Capture the cell that displays the provided text and extract its (X, Y) central coordinate. 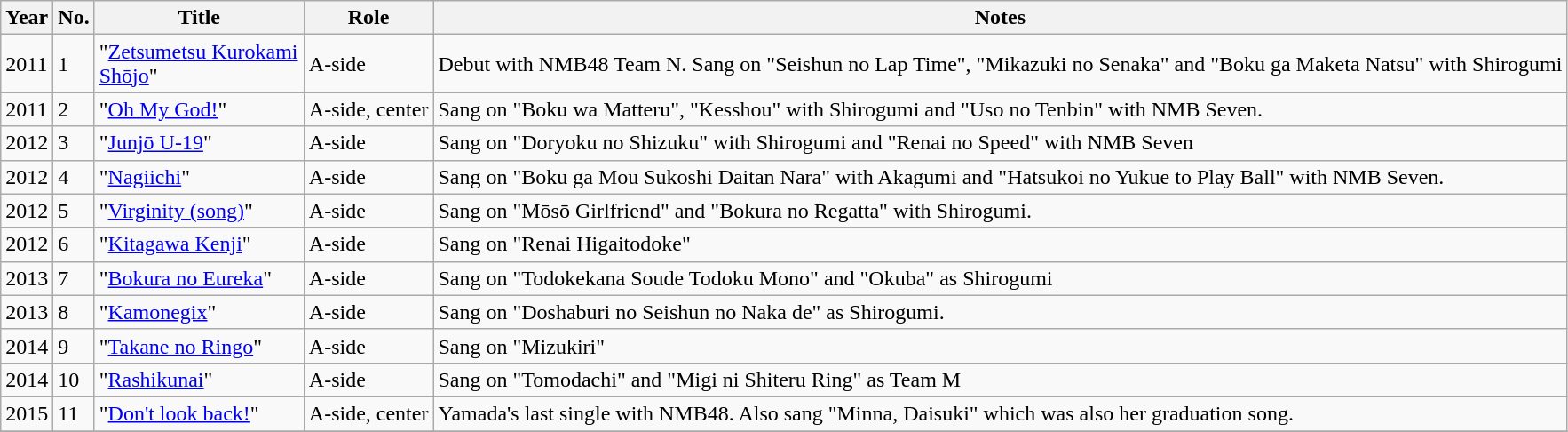
7 (74, 278)
Role (368, 18)
No. (74, 18)
Title (199, 18)
Year (27, 18)
4 (74, 177)
9 (74, 346)
1 (74, 64)
2 (74, 109)
"Oh My God!" (199, 109)
Sang on "Doshaburi no Seishun no Naka de" as Shirogumi. (1000, 312)
5 (74, 211)
Sang on "Mizukiri" (1000, 346)
6 (74, 244)
Sang on "Tomodachi" and "Migi ni Shiteru Ring" as Team M (1000, 380)
"Bokura no Eureka" (199, 278)
Debut with NMB48 Team N. Sang on "Seishun no Lap Time", "Mikazuki no Senaka" and "Boku ga Maketa Natsu" with Shirogumi (1000, 64)
11 (74, 413)
"Junjō U-19" (199, 143)
Sang on "Renai Higaitodoke" (1000, 244)
Sang on "Boku wa Matteru", "Kesshou" with Shirogumi and "Uso no Tenbin" with NMB Seven. (1000, 109)
"Takane no Ringo" (199, 346)
Sang on "Boku ga Mou Sukoshi Daitan Nara" with Akagumi and "Hatsukoi no Yukue to Play Ball" with NMB Seven. (1000, 177)
Yamada's last single with NMB48. Also sang "Minna, Daisuki" which was also her graduation song. (1000, 413)
8 (74, 312)
"Zetsumetsu Kurokami Shōjo" (199, 64)
"Rashikunai" (199, 380)
Sang on "Mōsō Girlfriend" and "Bokura no Regatta" with Shirogumi. (1000, 211)
"Virginity (song)" (199, 211)
Sang on "Todokekana Soude Todoku Mono" and "Okuba" as Shirogumi (1000, 278)
"Kitagawa Kenji" (199, 244)
Notes (1000, 18)
2015 (27, 413)
"Kamonegix" (199, 312)
Sang on "Doryoku no Shizuku" with Shirogumi and "Renai no Speed" with NMB Seven (1000, 143)
3 (74, 143)
10 (74, 380)
"Nagiichi" (199, 177)
"Don't look back!" (199, 413)
